Capture the cell that displays the provided text and extract its (x, y) central coordinate. 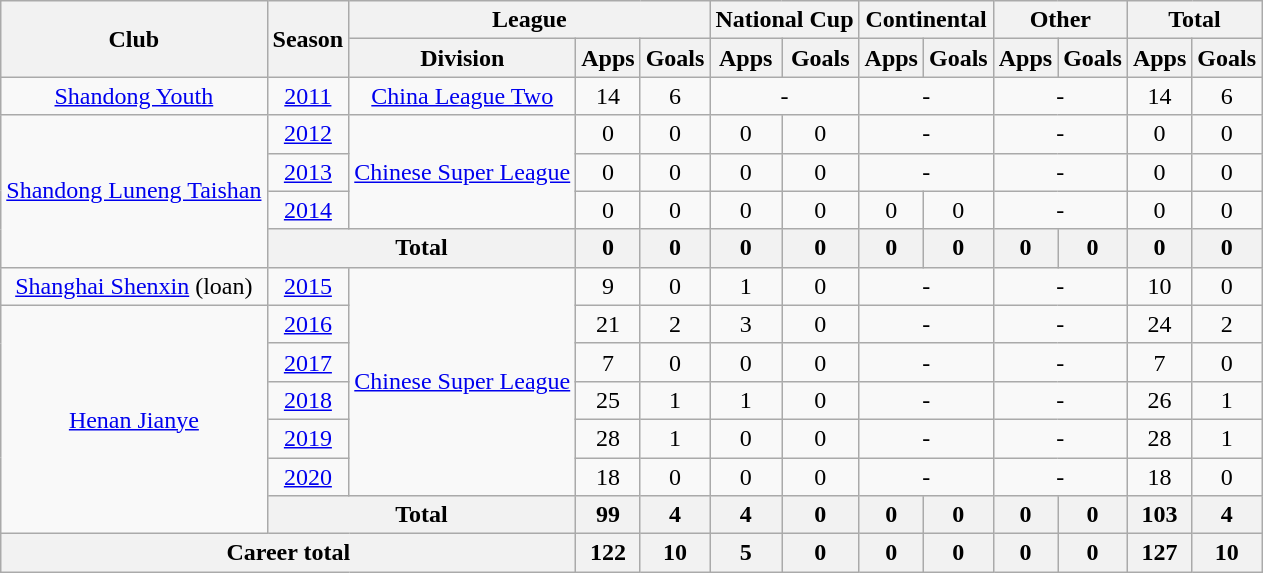
122 (608, 553)
26 (1159, 400)
Career total (288, 553)
2015 (308, 286)
Season (308, 39)
Other (1060, 20)
Continental (926, 20)
2019 (308, 438)
Henan Jianye (134, 419)
127 (1159, 553)
Club (134, 39)
2012 (308, 134)
9 (608, 286)
China League Two (462, 96)
National Cup (784, 20)
Shandong Luneng Taishan (134, 191)
2011 (308, 96)
2018 (308, 400)
99 (608, 515)
25 (608, 400)
5 (746, 553)
103 (1159, 515)
Division (462, 58)
League (530, 20)
2013 (308, 172)
21 (608, 324)
Shanghai Shenxin (loan) (134, 286)
Shandong Youth (134, 96)
2017 (308, 362)
2020 (308, 477)
2016 (308, 324)
2014 (308, 210)
3 (746, 324)
24 (1159, 324)
